Detect which cell encompasses the target text, then output its (x, y) center coordinate. 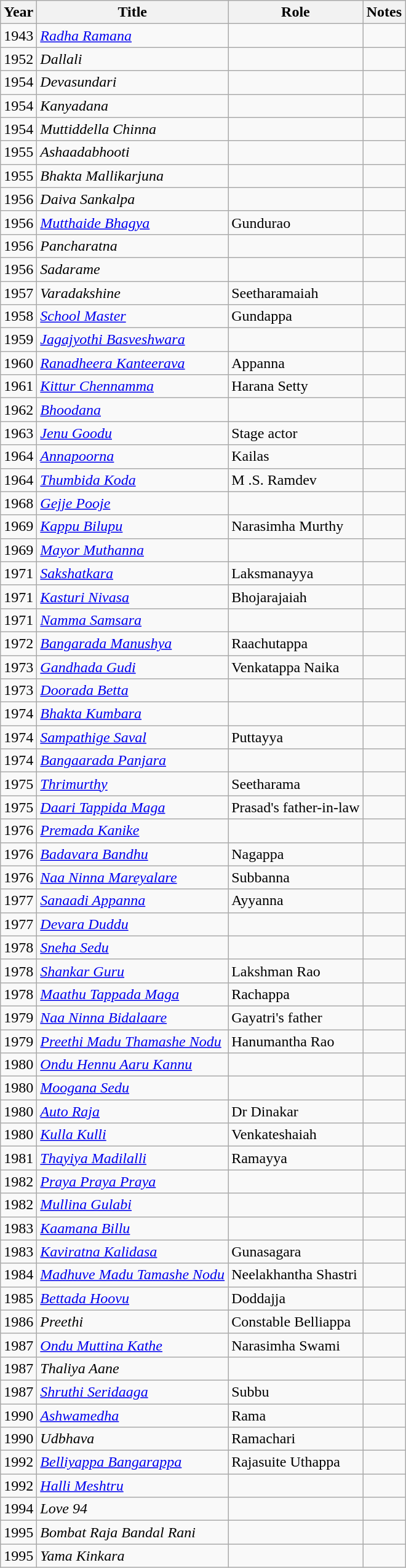
Venkatappa Naika (295, 667)
1986 (18, 1322)
1962 (18, 410)
Thayiya Madilalli (133, 1158)
Notes (384, 12)
Shankar Guru (133, 971)
Nagappa (295, 854)
Ranadheera Kanteerava (133, 363)
Devasundari (133, 82)
Halli Meshtru (133, 1486)
Narasimha Murthy (295, 527)
Jenu Goodu (133, 433)
Raachutappa (295, 643)
Kanyadana (133, 106)
Ashaadabhooti (133, 152)
Pancharatna (133, 246)
Premada Kanike (133, 831)
Bhakta Kumbara (133, 714)
Sneha Sedu (133, 947)
Gandhada Gudi (133, 667)
Muttiddella Chinna (133, 129)
Ayyanna (295, 901)
Bhoodana (133, 410)
Jagajyothi Basveshwara (133, 340)
Harana Setty (295, 386)
Gejje Pooje (133, 503)
Naa Ninna Mareyalare (133, 877)
1963 (18, 433)
Thrimurthy (133, 784)
Moogana Sedu (133, 1088)
Daari Tappida Maga (133, 807)
Stage actor (295, 433)
Preethi Madu Thamashe Nodu (133, 1041)
Radha Ramana (133, 36)
Kaamana Billu (133, 1228)
Dallali (133, 59)
Bombat Raja Bandal Rani (133, 1532)
Doorada Betta (133, 691)
Rajasuite Uthappa (295, 1462)
Mullina Gulabi (133, 1205)
Gundappa (295, 316)
Gundurao (295, 222)
Ondu Hennu Aaru Kannu (133, 1065)
Subbanna (295, 877)
Thumbida Koda (133, 480)
Annapoorna (133, 457)
Appanna (295, 363)
1994 (18, 1509)
Gunasagara (295, 1252)
1961 (18, 386)
Bhojarajaiah (295, 597)
Shruthi Seridaaga (133, 1392)
1972 (18, 643)
Bhakta Mallikarjuna (133, 176)
Sadarame (133, 269)
Kulla Kulli (133, 1135)
Madhuve Madu Tamashe Nodu (133, 1275)
Mutthaide Bhagya (133, 222)
Neelakhantha Shastri (295, 1275)
Year (18, 12)
Narasimha Swami (295, 1345)
Love 94 (133, 1509)
Yama Kinkara (133, 1556)
Daiva Sankalpa (133, 199)
Kailas (295, 457)
Constable Belliappa (295, 1322)
1984 (18, 1275)
Namma Samsara (133, 620)
Hanumantha Rao (295, 1041)
Devara Duddu (133, 924)
Kappu Bilupu (133, 527)
1957 (18, 293)
Badavara Bandhu (133, 854)
Gayatri's father (295, 1017)
1952 (18, 59)
Title (133, 12)
Naa Ninna Bidalaare (133, 1017)
Sakshatkara (133, 573)
Udbhava (133, 1439)
1981 (18, 1158)
Prasad's father-in-law (295, 807)
Dr Dinakar (295, 1111)
Bettada Hoovu (133, 1298)
Sampathige Saval (133, 737)
Ramachari (295, 1439)
Puttayya (295, 737)
1943 (18, 36)
Role (295, 12)
Bangarada Manushya (133, 643)
Auto Raja (133, 1111)
Ramayya (295, 1158)
Mayor Muthanna (133, 550)
1959 (18, 340)
Seetharamaiah (295, 293)
Thaliya Aane (133, 1368)
M .S. Ramdev (295, 480)
Kaviratna Kalidasa (133, 1252)
Ashwamedha (133, 1415)
Kasturi Nivasa (133, 597)
School Master (133, 316)
1968 (18, 503)
Belliyappa Bangarappa (133, 1462)
Maathu Tappada Maga (133, 994)
Laksmanayya (295, 573)
Preethi (133, 1322)
Lakshman Rao (295, 971)
Rama (295, 1415)
Praya Praya Praya (133, 1182)
1985 (18, 1298)
Seetharama (295, 784)
Doddajja (295, 1298)
Bangaarada Panjara (133, 761)
Venkateshaiah (295, 1135)
Varadakshine (133, 293)
Rachappa (295, 994)
1958 (18, 316)
Sanaadi Appanna (133, 901)
Ondu Muttina Kathe (133, 1345)
1960 (18, 363)
Kittur Chennamma (133, 386)
Subbu (295, 1392)
